Return (X, Y) of the center of cell containing provided text 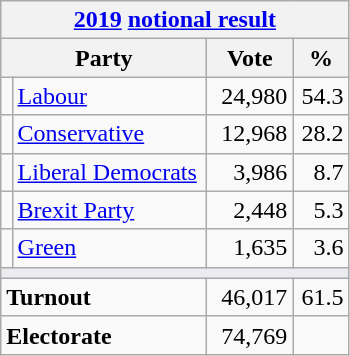
28.2 (321, 134)
2019 notional result (175, 20)
46,017 (250, 297)
Green (110, 248)
Brexit Party (110, 210)
Liberal Democrats (110, 172)
Conservative (110, 134)
1,635 (250, 248)
2,448 (250, 210)
24,980 (250, 96)
74,769 (250, 335)
Electorate (104, 335)
% (321, 58)
61.5 (321, 297)
Vote (250, 58)
54.3 (321, 96)
5.3 (321, 210)
Labour (110, 96)
3.6 (321, 248)
Party (104, 58)
12,968 (250, 134)
8.7 (321, 172)
3,986 (250, 172)
Turnout (104, 297)
